Locate the cell with the specified text and output its (x, y) center coordinate. 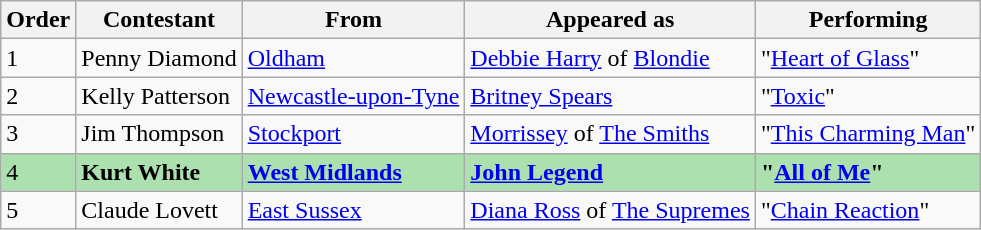
Newcastle-upon-Tyne (354, 96)
Jim Thompson (159, 134)
Penny Diamond (159, 58)
Claude Lovett (159, 210)
"This Charming Man" (868, 134)
2 (38, 96)
West Midlands (354, 172)
John Legend (610, 172)
Performing (868, 20)
Kurt White (159, 172)
East Sussex (354, 210)
1 (38, 58)
3 (38, 134)
Stockport (354, 134)
Morrissey of The Smiths (610, 134)
From (354, 20)
Britney Spears (610, 96)
"Heart of Glass" (868, 58)
4 (38, 172)
Oldham (354, 58)
Contestant (159, 20)
Debbie Harry of Blondie (610, 58)
Order (38, 20)
Diana Ross of The Supremes (610, 210)
"Toxic" (868, 96)
5 (38, 210)
Appeared as (610, 20)
"All of Me" (868, 172)
"Chain Reaction" (868, 210)
Kelly Patterson (159, 96)
